Detect which cell encompasses the target text, then output its (X, Y) center coordinate. 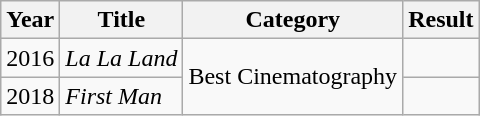
First Man (122, 96)
Category (293, 20)
2016 (30, 58)
Result (441, 20)
Title (122, 20)
La La Land (122, 58)
Year (30, 20)
2018 (30, 96)
Best Cinematography (293, 77)
